Search for the cell housing the specified text and yield its (X, Y) center coordinate. 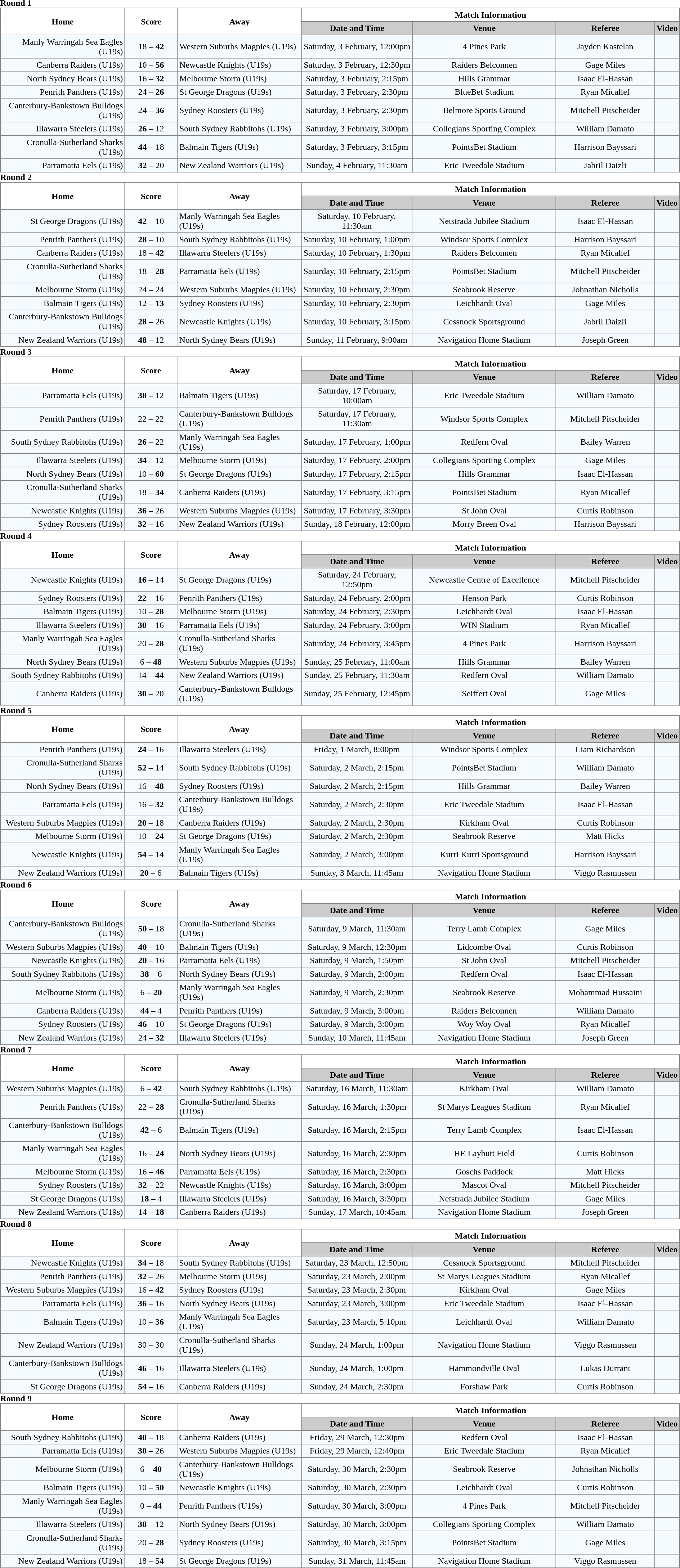
Saturday, 16 March, 1:30pm (357, 1107)
Saturday, 16 March, 11:30am (357, 1088)
10 – 56 (151, 65)
Saturday, 23 March, 12:50pm (357, 1263)
6 – 20 (151, 992)
20 – 6 (151, 873)
52 – 14 (151, 768)
Saturday, 9 March, 2:30pm (357, 992)
16 – 14 (151, 580)
Saturday, 24 February, 3:00pm (357, 625)
Sunday, 10 March, 11:45am (357, 1038)
10 – 36 (151, 1322)
42 – 6 (151, 1130)
40 – 18 (151, 1437)
30 – 20 (151, 693)
Saturday, 10 February, 1:00pm (357, 239)
38 – 6 (151, 974)
Sunday, 4 February, 11:30am (357, 166)
Saturday, 23 March, 2:30pm (357, 1290)
10 – 60 (151, 474)
16 – 46 (151, 1172)
18 – 34 (151, 492)
Belmore Sports Ground (484, 110)
24 – 26 (151, 92)
18 – 4 (151, 1199)
18 – 54 (151, 1561)
HE Laybutt Field (484, 1153)
Saturday, 24 February, 2:00pm (357, 598)
Morry Breen Oval (484, 524)
Sunday, 25 February, 12:45pm (357, 693)
32 – 26 (151, 1276)
Seiffert Oval (484, 693)
22 – 16 (151, 598)
Jayden Kastelan (605, 46)
Sunday, 24 March, 2:30pm (357, 1387)
Sunday, 17 March, 10:45am (357, 1212)
32 – 16 (151, 524)
54 – 16 (151, 1387)
54 – 14 (151, 854)
30 – 16 (151, 625)
40 – 10 (151, 947)
Sunday, 25 February, 11:30am (357, 675)
Sunday, 11 February, 9:00am (357, 340)
26 – 22 (151, 442)
20 – 16 (151, 961)
Saturday, 16 March, 3:30pm (357, 1199)
42 – 10 (151, 221)
34 – 18 (151, 1263)
Saturday, 3 February, 12:30pm (357, 65)
16 – 42 (151, 1290)
Saturday, 23 March, 3:00pm (357, 1303)
Saturday, 10 February, 11:30am (357, 221)
Saturday, 3 February, 3:00pm (357, 129)
24 – 24 (151, 290)
Saturday, 24 February, 3:45pm (357, 643)
Saturday, 23 March, 2:00pm (357, 1276)
46 – 16 (151, 1368)
Saturday, 17 February, 2:00pm (357, 460)
46 – 10 (151, 1024)
Hammondville Oval (484, 1368)
44 – 4 (151, 1011)
22 – 22 (151, 419)
Liam Richardson (605, 749)
Mascot Oval (484, 1185)
Saturday, 17 February, 1:00pm (357, 442)
Saturday, 2 March, 3:00pm (357, 854)
Saturday, 17 February, 2:15pm (357, 474)
16 – 24 (151, 1153)
Sunday, 18 February, 12:00pm (357, 524)
28 – 10 (151, 239)
Saturday, 9 March, 11:30am (357, 929)
30 – 30 (151, 1345)
Saturday, 16 March, 3:00pm (357, 1185)
10 – 50 (151, 1488)
Saturday, 17 February, 3:30pm (357, 511)
Saturday, 23 March, 5:10pm (357, 1322)
16 – 48 (151, 786)
Saturday, 10 February, 1:30pm (357, 253)
10 – 24 (151, 836)
48 – 12 (151, 340)
Saturday, 9 March, 2:00pm (357, 974)
36 – 26 (151, 511)
Saturday, 9 March, 12:30pm (357, 947)
Friday, 29 March, 12:30pm (357, 1437)
32 – 20 (151, 166)
Forshaw Park (484, 1387)
Friday, 1 March, 8:00pm (357, 749)
6 – 48 (151, 662)
Friday, 29 March, 12:40pm (357, 1451)
44 – 18 (151, 147)
Saturday, 17 February, 11:30am (357, 419)
BlueBet Stadium (484, 92)
Goschs Paddock (484, 1172)
Lukas Durrant (605, 1368)
6 – 40 (151, 1469)
22 – 28 (151, 1107)
20 – 18 (151, 823)
Saturday, 17 February, 3:15pm (357, 492)
Saturday, 24 February, 12:50pm (357, 580)
10 – 28 (151, 612)
Saturday, 24 February, 2:30pm (357, 612)
6 – 42 (151, 1088)
28 – 26 (151, 322)
Saturday, 3 February, 2:15pm (357, 78)
Kurri Kurri Sportsground (484, 854)
26 – 12 (151, 129)
Woy Woy Oval (484, 1024)
Mohammad Hussaini (605, 992)
Newcastle Centre of Excellence (484, 580)
Sunday, 25 February, 11:00am (357, 662)
30 – 26 (151, 1451)
Saturday, 17 February, 10:00am (357, 395)
WIN Stadium (484, 625)
Saturday, 3 February, 3:15pm (357, 147)
Saturday, 10 February, 3:15pm (357, 322)
36 – 16 (151, 1303)
24 – 32 (151, 1038)
Saturday, 30 March, 3:15pm (357, 1542)
24 – 36 (151, 110)
Saturday, 16 March, 2:15pm (357, 1130)
14 – 44 (151, 675)
Lidcombe Oval (484, 947)
24 – 16 (151, 749)
Saturday, 10 February, 2:15pm (357, 271)
0 – 44 (151, 1506)
Henson Park (484, 598)
Sunday, 31 March, 11:45am (357, 1561)
Saturday, 9 March, 1:50pm (357, 961)
18 – 28 (151, 271)
50 – 18 (151, 929)
32 – 22 (151, 1185)
34 – 12 (151, 460)
Sunday, 3 March, 11:45am (357, 873)
Saturday, 3 February, 12:00pm (357, 46)
12 – 13 (151, 303)
14 – 18 (151, 1212)
